Output the (x, y) coordinate of the center of the cell containing the given text.  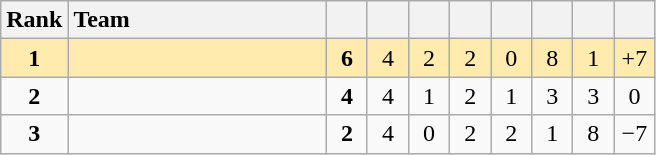
6 (346, 58)
Team (198, 20)
Rank (34, 20)
−7 (634, 134)
+7 (634, 58)
